Return [x, y] of the center of cell containing provided text 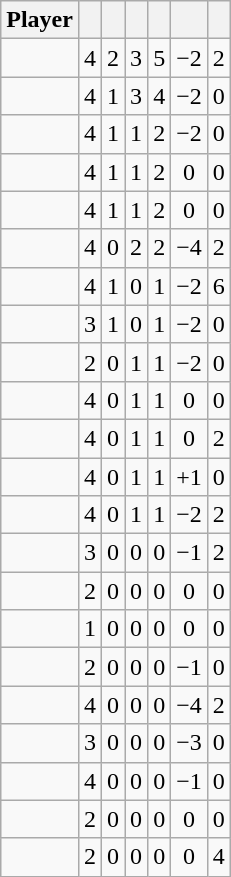
−3 [190, 743]
Player [40, 20]
6 [218, 286]
5 [160, 58]
+1 [190, 477]
